Locate the cell with the specified text and output its [X, Y] center coordinate. 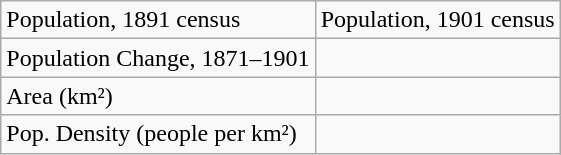
Population, 1891 census [158, 20]
Population Change, 1871–1901 [158, 58]
Population, 1901 census [438, 20]
Pop. Density (people per km²) [158, 134]
Area (km²) [158, 96]
